Scan for the cell matching the given text and deliver its [X, Y] coordinate at center. 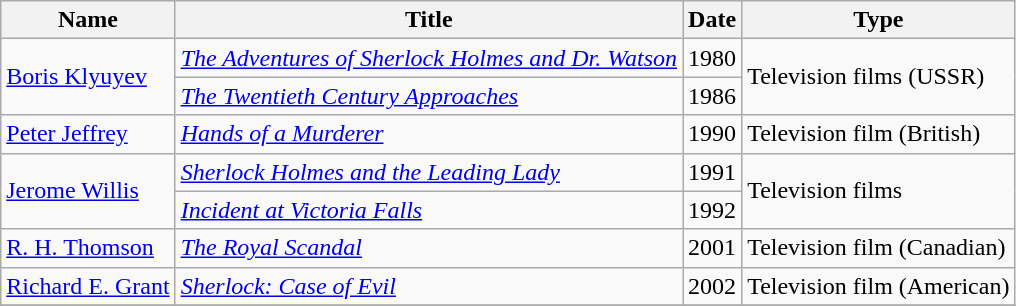
The Adventures of Sherlock Holmes and Dr. Watson [428, 58]
R. H. Thomson [88, 248]
Richard E. Grant [88, 286]
Television films (USSR) [878, 77]
The Royal Scandal [428, 248]
Sherlock: Case of Evil [428, 286]
2002 [712, 286]
1986 [712, 96]
Jerome Willis [88, 191]
Type [878, 20]
The Twentieth Century Approaches [428, 96]
1980 [712, 58]
Incident at Victoria Falls [428, 210]
Television films [878, 191]
Title [428, 20]
1991 [712, 172]
Peter Jeffrey [88, 134]
Sherlock Holmes and the Leading Lady [428, 172]
Boris Klyuyev [88, 77]
1990 [712, 134]
Hands of a Murderer [428, 134]
Television film (American) [878, 286]
Date [712, 20]
Name [88, 20]
1992 [712, 210]
2001 [712, 248]
Television film (British) [878, 134]
Television film (Canadian) [878, 248]
